From the cell containing the given text, extract its center point as [X, Y] coordinate. 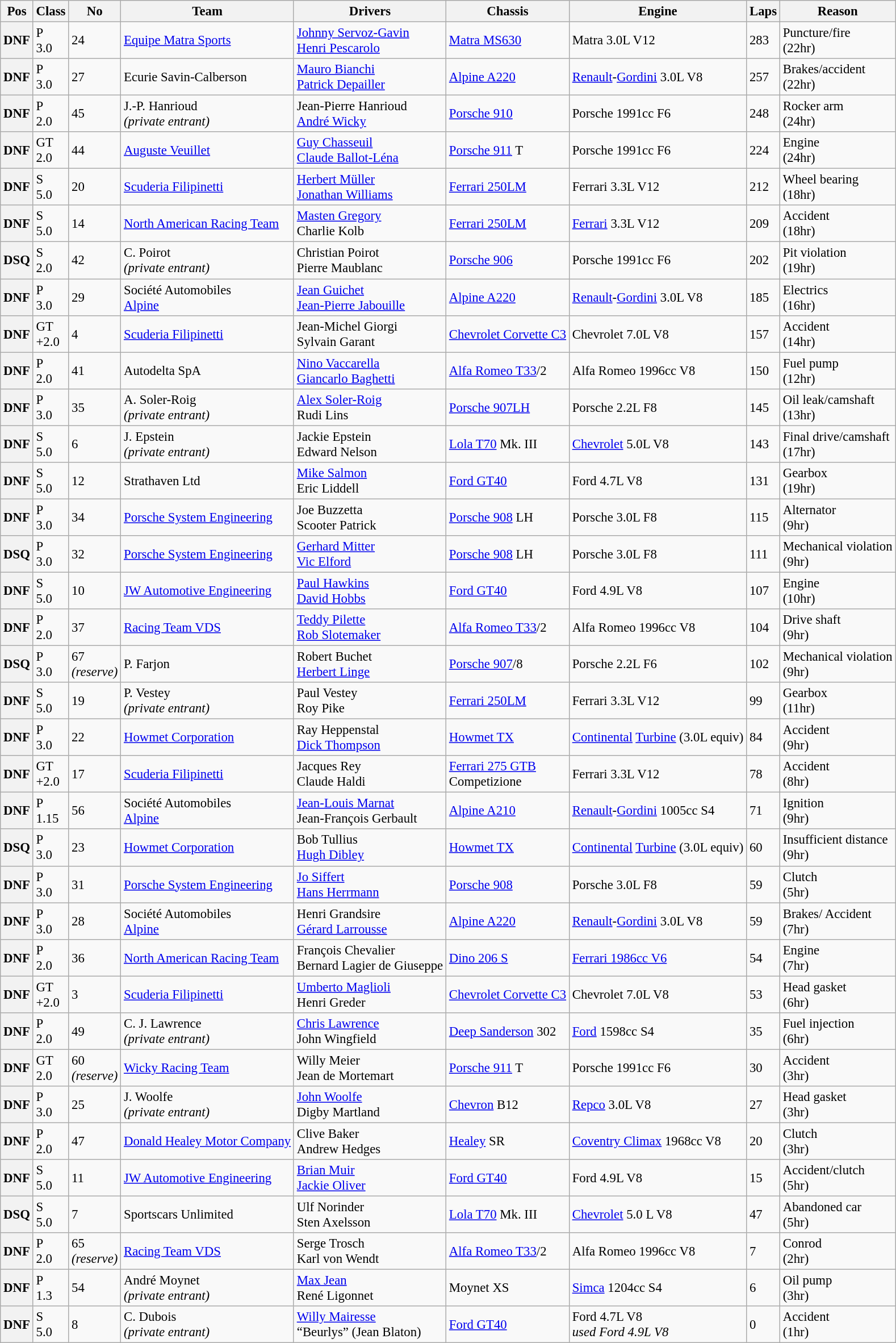
Ignition (9hr) [838, 811]
37 [95, 627]
3 [95, 994]
Porsche 906 [508, 260]
Chevrolet 5.0L V8 [658, 444]
Head gasket (6hr) [838, 994]
Chris Lawrence John Wingfield [370, 1032]
S2.0 [51, 260]
P1.15 [51, 811]
Porsche 907/8 [508, 665]
Head gasket (3hr) [838, 1104]
36 [95, 958]
Chevrolet 5.0 L V8 [658, 1215]
Engine [658, 11]
Porsche 2.2L F8 [658, 407]
Jean-Pierre Hanrioud André Wicky [370, 114]
Joe Buzzetta Scooter Patrick [370, 517]
Pos [17, 11]
Jacques Rey Claude Haldi [370, 774]
209 [763, 224]
Accident (18hr) [838, 224]
Jean Guichet Jean-Pierre Jabouille [370, 298]
Nino Vaccarella Giancarlo Baghetti [370, 370]
11 [95, 1178]
8 [95, 1325]
104 [763, 627]
P1.3 [51, 1288]
Simca 1204cc S4 [658, 1288]
Accident/clutch (5hr) [838, 1178]
Renault-Gordini 1005cc S4 [658, 811]
Accident (8hr) [838, 774]
Christian Poirot Pierre Maublanc [370, 260]
Abandoned car (5hr) [838, 1215]
Porsche 910 [508, 114]
32 [95, 554]
Oil pump (3hr) [838, 1288]
C. Dubois(private entrant) [208, 1325]
145 [763, 407]
Clutch (3hr) [838, 1141]
P. Vestey(private entrant) [208, 701]
François Chevalier Bernard Lagier de Giuseppe [370, 958]
212 [763, 187]
Mike Salmon Eric Liddell [370, 481]
Ferrari 275 GTBCompetizione [508, 774]
Clutch (5hr) [838, 884]
Ray Heppenstal Dick Thompson [370, 737]
Accident (3hr) [838, 1068]
60(reserve) [95, 1068]
André Moynet(private entrant) [208, 1288]
Fuel pump (12hr) [838, 370]
53 [763, 994]
Willy Mairesse “Beurlys” (Jean Blaton) [370, 1325]
Sportscars Unlimited [208, 1215]
Jo Siffert Hans Herrmann [370, 884]
Accident (1hr) [838, 1325]
Porsche 908 [508, 884]
Clive Baker Andrew Hedges [370, 1141]
Auguste Veuillet [208, 150]
Alpine A210 [508, 811]
Drivers [370, 11]
J.-P. Hanrioud(private entrant) [208, 114]
Gearbox (11hr) [838, 701]
C. Poirot(private entrant) [208, 260]
Repco 3.0L V8 [658, 1104]
Wicky Racing Team [208, 1068]
Insufficient distance (9hr) [838, 848]
Brakes/accident (22hr) [838, 77]
65(reserve) [95, 1251]
Laps [763, 11]
111 [763, 554]
Robert Buchet Herbert Linge [370, 665]
29 [95, 298]
41 [95, 370]
22 [95, 737]
28 [95, 921]
Rocker arm (24hr) [838, 114]
Jackie Epstein Edward Nelson [370, 444]
Drive shaft (9hr) [838, 627]
115 [763, 517]
Bob Tullius Hugh Dibley [370, 848]
Brian Muir Jackie Oliver [370, 1178]
Mauro Bianchi Patrick Depailler [370, 77]
Moynet XS [508, 1288]
Porsche 2.2L F6 [658, 665]
Engine (24hr) [838, 150]
Fuel injection (6hr) [838, 1032]
Henri Grandsire Gérard Larrousse [370, 921]
Class [51, 11]
Johnny Servoz-Gavin Henri Pescarolo [370, 41]
Matra MS630 [508, 41]
30 [763, 1068]
Coventry Climax 1968cc V8 [658, 1141]
99 [763, 701]
Jean-Michel Giorgi Sylvain Garant [370, 334]
Alex Soler-Roig Rudi Lins [370, 407]
Jean-Louis Marnat Jean-François Gerbault [370, 811]
49 [95, 1032]
Ulf Norinder Sten Axelsson [370, 1215]
Puncture/fire (22hr) [838, 41]
157 [763, 334]
Accident (14hr) [838, 334]
Healey SR [508, 1141]
78 [763, 774]
Herbert Müller Jonathan Williams [370, 187]
0 [763, 1325]
42 [95, 260]
102 [763, 665]
P. Farjon [208, 665]
45 [95, 114]
23 [95, 848]
202 [763, 260]
60 [763, 848]
257 [763, 77]
Wheel bearing (18hr) [838, 187]
Max Jean René Ligonnet [370, 1288]
Umberto Maglioli Henri Greder [370, 994]
224 [763, 150]
Alternator (9hr) [838, 517]
Willy Meier Jean de Mortemart [370, 1068]
12 [95, 481]
Pit violation (19hr) [838, 260]
Ford 1598cc S4 [658, 1032]
John Woolfe Digby Martland [370, 1104]
J. Epstein(private entrant) [208, 444]
Ecurie Savin-Calberson [208, 77]
283 [763, 41]
J. Woolfe(private entrant) [208, 1104]
C. J. Lawrence(private entrant) [208, 1032]
17 [95, 774]
Oil leak/camshaft (13hr) [838, 407]
Electrics (16hr) [838, 298]
Conrod (2hr) [838, 1251]
Chevron B12 [508, 1104]
19 [95, 701]
Strathaven Ltd [208, 481]
67(reserve) [95, 665]
Equipe Matra Sports [208, 41]
Engine (10hr) [838, 591]
Ferrari 1986cc V6 [658, 958]
Chassis [508, 11]
Porsche 907LH [508, 407]
No [95, 11]
34 [95, 517]
185 [763, 298]
Engine (7hr) [838, 958]
Paul Hawkins David Hobbs [370, 591]
Masten Gregory Charlie Kolb [370, 224]
24 [95, 41]
Paul Vestey Roy Pike [370, 701]
56 [95, 811]
10 [95, 591]
Accident (9hr) [838, 737]
Brakes/ Accident (7hr) [838, 921]
143 [763, 444]
Deep Sanderson 302 [508, 1032]
Dino 206 S [508, 958]
Reason [838, 11]
Ford 4.7L V8 [658, 481]
Serge Trosch Karl von Wendt [370, 1251]
Team [208, 11]
Ford 4.7L V8used Ford 4.9L V8 [658, 1325]
Final drive/camshaft (17hr) [838, 444]
44 [95, 150]
A. Soler-Roig(private entrant) [208, 407]
14 [95, 224]
25 [95, 1104]
Autodelta SpA [208, 370]
Teddy Pilette Rob Slotemaker [370, 627]
248 [763, 114]
150 [763, 370]
71 [763, 811]
Guy Chasseuil Claude Ballot-Léna [370, 150]
107 [763, 591]
131 [763, 481]
4 [95, 334]
84 [763, 737]
Gerhard Mitter Vic Elford [370, 554]
Gearbox (19hr) [838, 481]
15 [763, 1178]
Donald Healey Motor Company [208, 1141]
31 [95, 884]
Matra 3.0L V12 [658, 41]
